Pinpoint the cell where the given text exists, returning its [X, Y] midpoint coordinate. 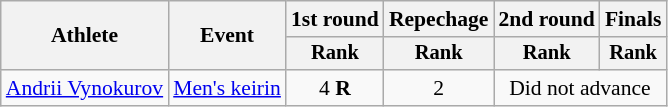
Finals [634, 19]
Andrii Vynokurov [84, 88]
1st round [335, 19]
Event [227, 36]
2nd round [547, 19]
Athlete [84, 36]
Men's keirin [227, 88]
Repechage [439, 19]
4 R [335, 88]
2 [439, 88]
Did not advance [580, 88]
